Capture the cell that displays the provided text and extract its [x, y] central coordinate. 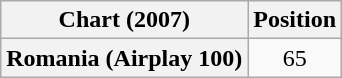
Position [295, 20]
Romania (Airplay 100) [124, 58]
65 [295, 58]
Chart (2007) [124, 20]
